For the text-containing cell, return its midpoint in (x, y) coordinate format. 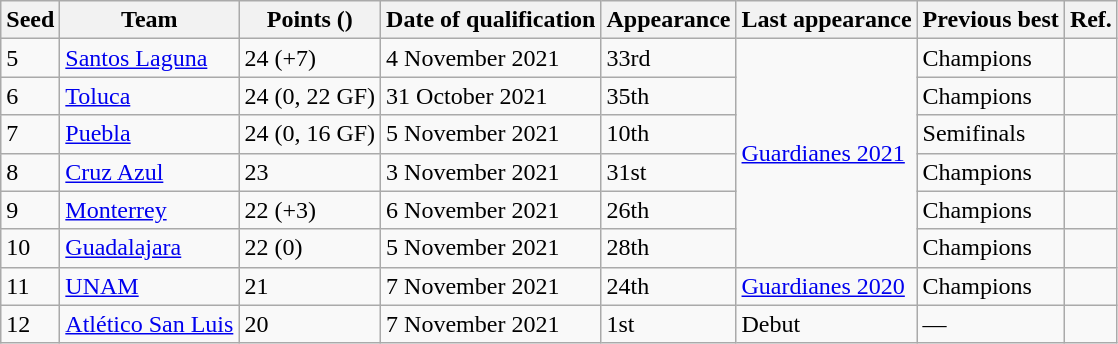
24 (+7) (310, 58)
Santos Laguna (150, 58)
7 (30, 134)
Ref. (1090, 20)
Guadalajara (150, 248)
Puebla (150, 134)
Team (150, 20)
20 (310, 324)
Date of qualification (491, 20)
10 (30, 248)
26th (668, 210)
Seed (30, 20)
9 (30, 210)
6 (30, 96)
1st (668, 324)
Guardianes 2021 (826, 153)
5 (30, 58)
31 October 2021 (491, 96)
31st (668, 172)
Appearance (668, 20)
22 (0) (310, 248)
Toluca (150, 96)
Monterrey (150, 210)
24 (0, 22 GF) (310, 96)
Last appearance (826, 20)
3 November 2021 (491, 172)
Points () (310, 20)
Guardianes 2020 (826, 286)
21 (310, 286)
Cruz Azul (150, 172)
4 November 2021 (491, 58)
6 November 2021 (491, 210)
8 (30, 172)
10th (668, 134)
11 (30, 286)
33rd (668, 58)
35th (668, 96)
22 (+3) (310, 210)
23 (310, 172)
Semifinals (990, 134)
— (990, 324)
24th (668, 286)
UNAM (150, 286)
Atlético San Luis (150, 324)
24 (0, 16 GF) (310, 134)
28th (668, 248)
Previous best (990, 20)
Debut (826, 324)
12 (30, 324)
